Extract the (X, Y) coordinate from the center of the cell holding the provided text.  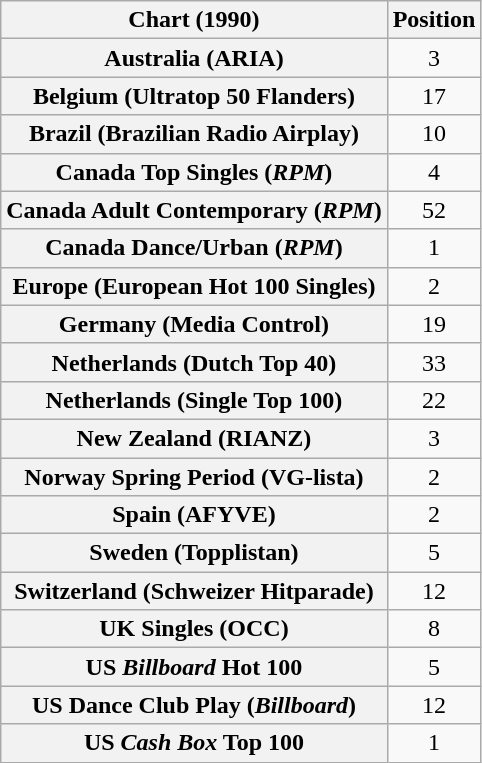
UK Singles (OCC) (194, 629)
4 (434, 172)
US Dance Club Play (Billboard) (194, 705)
8 (434, 629)
52 (434, 210)
Belgium (Ultratop 50 Flanders) (194, 96)
Canada Dance/Urban (RPM) (194, 248)
US Billboard Hot 100 (194, 667)
Brazil (Brazilian Radio Airplay) (194, 134)
19 (434, 324)
Canada Top Singles (RPM) (194, 172)
Netherlands (Dutch Top 40) (194, 362)
Sweden (Topplistan) (194, 553)
Chart (1990) (194, 20)
Germany (Media Control) (194, 324)
Spain (AFYVE) (194, 515)
22 (434, 400)
17 (434, 96)
10 (434, 134)
Switzerland (Schweizer Hitparade) (194, 591)
33 (434, 362)
US Cash Box Top 100 (194, 743)
Netherlands (Single Top 100) (194, 400)
Position (434, 20)
Europe (European Hot 100 Singles) (194, 286)
Norway Spring Period (VG-lista) (194, 477)
Australia (ARIA) (194, 58)
New Zealand (RIANZ) (194, 438)
Canada Adult Contemporary (RPM) (194, 210)
